Search for the cell housing the specified text and yield its [x, y] center coordinate. 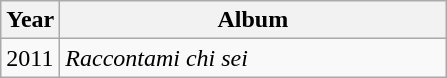
2011 [30, 58]
Album [253, 20]
Year [30, 20]
Raccontami chi sei [253, 58]
